Provide the [X, Y] coordinate of the cell's center where the given text is located.  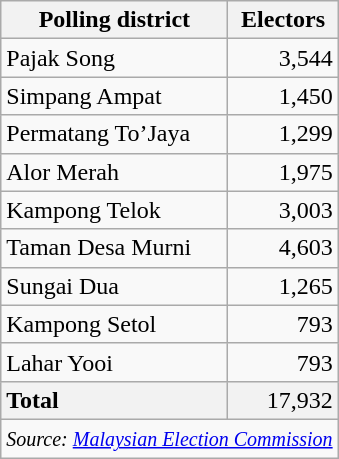
Polling district [114, 20]
17,932 [283, 400]
3,544 [283, 58]
3,003 [283, 210]
Taman Desa Murni [114, 248]
Total [114, 400]
4,603 [283, 248]
1,299 [283, 134]
Source: Malaysian Election Commission [170, 438]
1,450 [283, 96]
Kampong Setol [114, 324]
Electors [283, 20]
1,265 [283, 286]
Lahar Yooi [114, 362]
Alor Merah [114, 172]
Sungai Dua [114, 286]
Kampong Telok [114, 210]
Pajak Song [114, 58]
Permatang To’Jaya [114, 134]
1,975 [283, 172]
Simpang Ampat [114, 96]
